Identify which cell holds the provided text, then report its (X, Y) central coordinate. 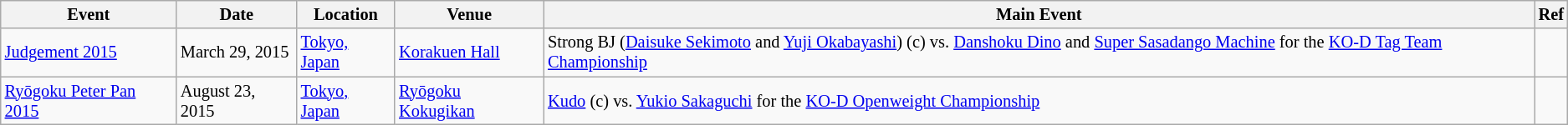
Kudo (c) vs. Yukio Sakaguchi for the KO-D Openweight Championship (1039, 101)
Judgement 2015 (89, 52)
Ref (1551, 14)
Ryōgoku Kokugikan (469, 101)
Main Event (1039, 14)
Venue (469, 14)
Korakuen Hall (469, 52)
Event (89, 14)
August 23, 2015 (237, 101)
Strong BJ (Daisuke Sekimoto and Yuji Okabayashi) (c) vs. Danshoku Dino and Super Sasadango Machine for the KO-D Tag Team Championship (1039, 52)
March 29, 2015 (237, 52)
Ryōgoku Peter Pan 2015 (89, 101)
Location (346, 14)
Date (237, 14)
